Search for the cell housing the specified text and yield its [X, Y] center coordinate. 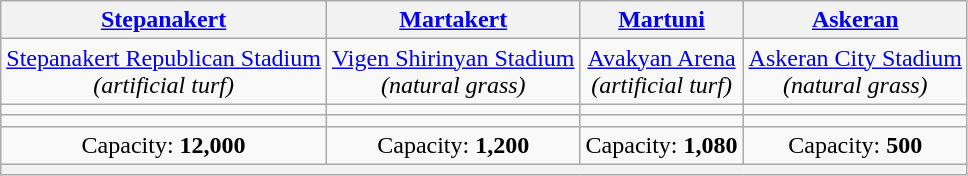
Martuni [662, 20]
Capacity: 1,200 [453, 145]
Askeran City Stadium(natural grass) [855, 72]
Capacity: 500 [855, 145]
Stepanakert Republican Stadium(artificial turf) [164, 72]
Capacity: 1,080 [662, 145]
Capacity: 12,000 [164, 145]
Askeran [855, 20]
Stepanakert [164, 20]
Avakyan Arena(artificial turf) [662, 72]
Vigen Shirinyan Stadium(natural grass) [453, 72]
Martakert [453, 20]
